Search for the cell housing the specified text and yield its [X, Y] center coordinate. 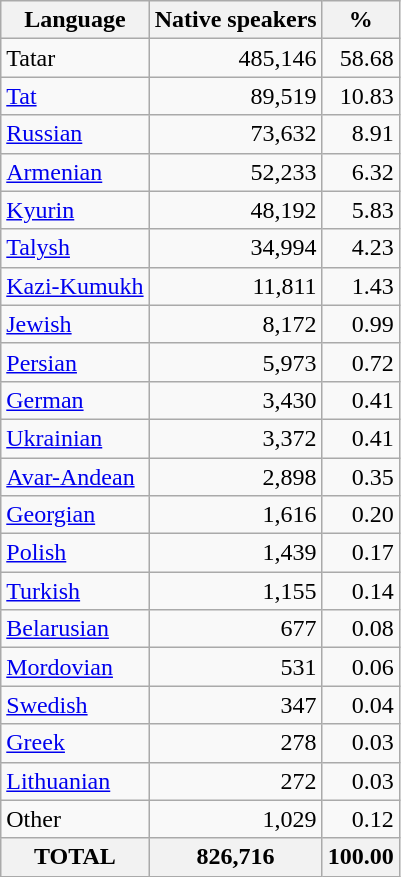
0.35 [360, 477]
1,439 [236, 553]
0.72 [360, 362]
Kazi-Kumukh [75, 286]
Russian [75, 134]
3,430 [236, 400]
2,898 [236, 477]
48,192 [236, 210]
1,155 [236, 591]
Turkish [75, 591]
German [75, 400]
5,973 [236, 362]
4.23 [360, 248]
Persian [75, 362]
Swedish [75, 705]
Lithuanian [75, 781]
0.06 [360, 667]
Armenian [75, 172]
0.08 [360, 629]
Language [75, 20]
0.20 [360, 515]
347 [236, 705]
52,233 [236, 172]
1,616 [236, 515]
8.91 [360, 134]
Tatar [75, 58]
Greek [75, 743]
0.14 [360, 591]
58.68 [360, 58]
485,146 [236, 58]
89,519 [236, 96]
Georgian [75, 515]
6.32 [360, 172]
Talysh [75, 248]
Kyurin [75, 210]
Ukrainian [75, 438]
Jewish [75, 324]
1,029 [236, 819]
531 [236, 667]
3,372 [236, 438]
Polish [75, 553]
677 [236, 629]
0.04 [360, 705]
5.83 [360, 210]
Other [75, 819]
1.43 [360, 286]
10.83 [360, 96]
TOTAL [75, 857]
0.99 [360, 324]
73,632 [236, 134]
100.00 [360, 857]
826,716 [236, 857]
0.12 [360, 819]
Native speakers [236, 20]
11,811 [236, 286]
Avar-Andean [75, 477]
272 [236, 781]
34,994 [236, 248]
Mordovian [75, 667]
Tat [75, 96]
8,172 [236, 324]
0.17 [360, 553]
278 [236, 743]
% [360, 20]
Belarusian [75, 629]
